Return the (X, Y) coordinate for the center point of the cell that contains the specified text.  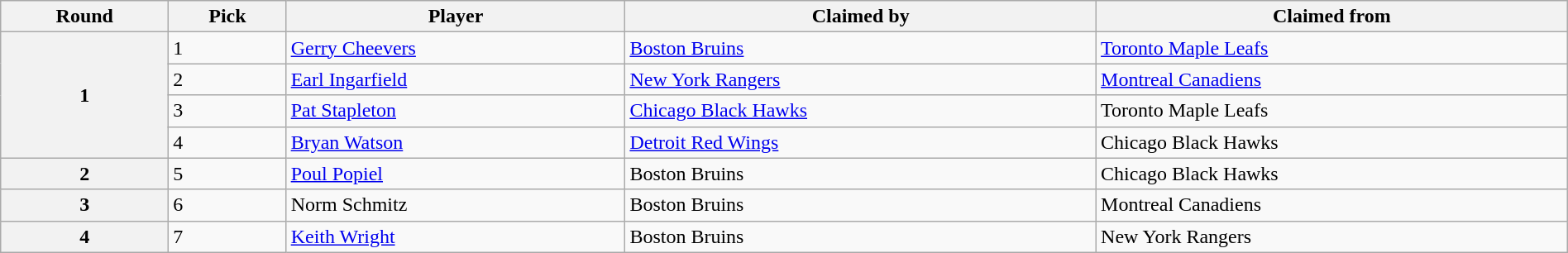
Poul Popiel (456, 174)
Pat Stapleton (456, 111)
7 (227, 236)
6 (227, 205)
Gerry Cheevers (456, 48)
Earl Ingarfield (456, 79)
Claimed by (861, 17)
Pick (227, 17)
Norm Schmitz (456, 205)
Bryan Watson (456, 142)
5 (227, 174)
Round (84, 17)
Player (456, 17)
Keith Wright (456, 236)
Detroit Red Wings (861, 142)
Claimed from (1332, 17)
